Extract the [x, y] coordinate from the center of the cell holding the provided text.  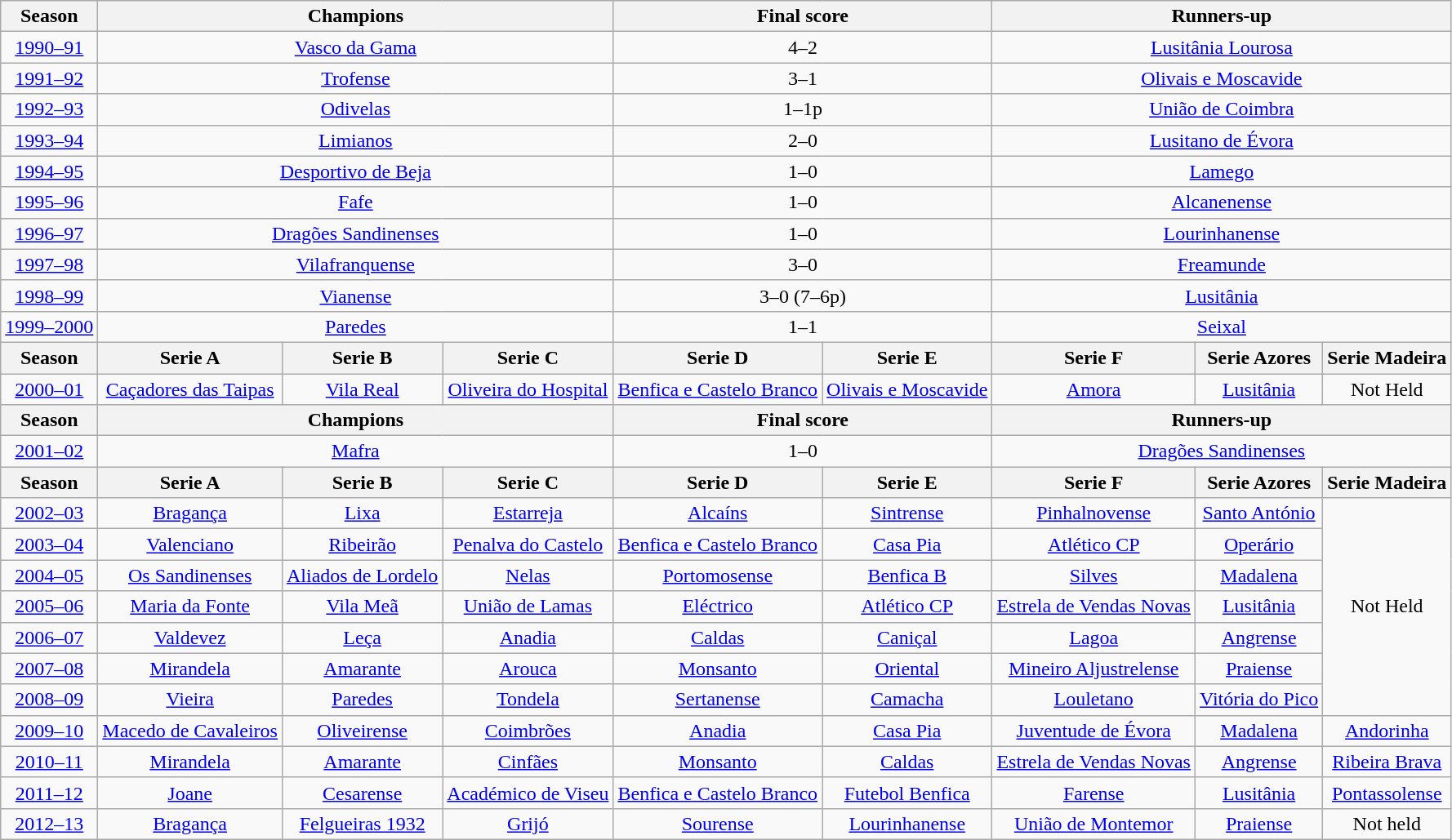
Vianense [356, 296]
Maria da Fonte [190, 607]
Joane [190, 793]
Grijó [528, 824]
Lagoa [1094, 638]
Tondela [528, 700]
Portomosense [718, 576]
Nelas [528, 576]
2000–01 [49, 389]
Odivelas [356, 109]
2004–05 [49, 576]
2001–02 [49, 451]
Lixa [362, 513]
2005–06 [49, 607]
1991–92 [49, 78]
Alcanenense [1222, 202]
Oliveira do Hospital [528, 389]
Lusitano de Évora [1222, 140]
2002–03 [49, 513]
Oriental [907, 669]
Mineiro Aljustrelense [1094, 669]
Lusitânia Lourosa [1222, 47]
Valenciano [190, 544]
Cinfães [528, 762]
2007–08 [49, 669]
1995–96 [49, 202]
Trofense [356, 78]
Eléctrico [718, 607]
1–1 [803, 327]
Not held [1387, 824]
Pinhalnovense [1094, 513]
Ribeira Brava [1387, 762]
Cesarense [362, 793]
3–0 (7–6p) [803, 296]
1999–2000 [49, 327]
Silves [1094, 576]
União de Montemor [1094, 824]
1996–97 [49, 233]
Desportivo de Beja [356, 171]
Vieira [190, 700]
Leça [362, 638]
Coimbrões [528, 731]
Vasco da Gama [356, 47]
Camacha [907, 700]
Pontassolense [1387, 793]
Estarreja [528, 513]
2012–13 [49, 824]
Arouca [528, 669]
Valdevez [190, 638]
Fafe [356, 202]
2009–10 [49, 731]
Académico de Viseu [528, 793]
Santo António [1258, 513]
2–0 [803, 140]
Alcaíns [718, 513]
1990–91 [49, 47]
Andorinha [1387, 731]
Futebol Benfica [907, 793]
2006–07 [49, 638]
3–1 [803, 78]
Ribeirão [362, 544]
Benfica B [907, 576]
1992–93 [49, 109]
Seixal [1222, 327]
Lamego [1222, 171]
Macedo de Cavaleiros [190, 731]
Louletano [1094, 700]
União de Coimbra [1222, 109]
Oliveirense [362, 731]
Vila Meã [362, 607]
Sourense [718, 824]
União de Lamas [528, 607]
2011–12 [49, 793]
2008–09 [49, 700]
Amora [1094, 389]
1–1p [803, 109]
Vila Real [362, 389]
Farense [1094, 793]
Sertanense [718, 700]
Felgueiras 1932 [362, 824]
Penalva do Castelo [528, 544]
1993–94 [49, 140]
Juventude de Évora [1094, 731]
2010–11 [49, 762]
Aliados de Lordelo [362, 576]
2003–04 [49, 544]
Os Sandinenses [190, 576]
1998–99 [49, 296]
Mafra [356, 451]
Caniçal [907, 638]
Vilafranquense [356, 264]
Caçadores das Taipas [190, 389]
Sintrense [907, 513]
Limianos [356, 140]
1994–95 [49, 171]
Vitória do Pico [1258, 700]
Operário [1258, 544]
3–0 [803, 264]
1997–98 [49, 264]
Freamunde [1222, 264]
4–2 [803, 47]
